Identify which cell holds the provided text, then report its [X, Y] central coordinate. 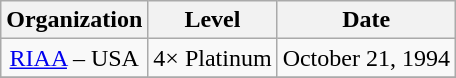
4× Platinum [212, 58]
RIAA – USA [74, 58]
Organization [74, 20]
Level [212, 20]
October 21, 1994 [366, 58]
Date [366, 20]
